Scan for the cell matching the given text and deliver its (X, Y) coordinate at center. 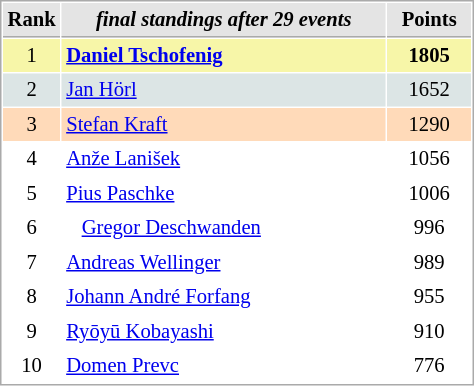
8 (32, 296)
Ryōyū Kobayashi (224, 332)
989 (429, 262)
910 (429, 332)
5 (32, 194)
Anže Lanišek (224, 158)
7 (32, 262)
776 (429, 366)
Jan Hörl (224, 90)
2 (32, 90)
Pius Paschke (224, 194)
3 (32, 124)
Andreas Wellinger (224, 262)
1805 (429, 56)
996 (429, 228)
1006 (429, 194)
Johann André Forfang (224, 296)
9 (32, 332)
Domen Prevc (224, 366)
10 (32, 366)
1 (32, 56)
1652 (429, 90)
Gregor Deschwanden (224, 228)
6 (32, 228)
1056 (429, 158)
4 (32, 158)
Daniel Tschofenig (224, 56)
Stefan Kraft (224, 124)
1290 (429, 124)
Rank (32, 20)
final standings after 29 events (224, 20)
Points (429, 20)
955 (429, 296)
